Output the [X, Y] coordinate of the center of the cell containing the given text.  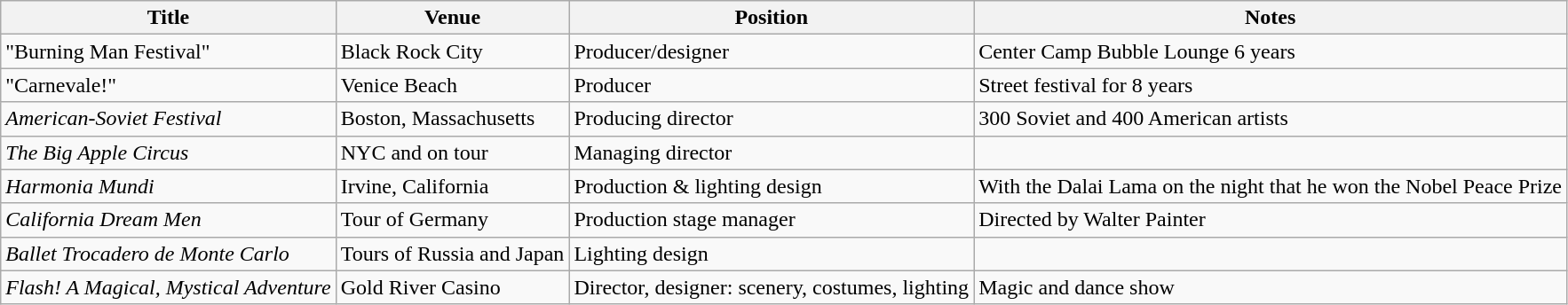
Magic and dance show [1271, 287]
Irvine, California [453, 186]
300 Soviet and 400 American artists [1271, 119]
Gold River Casino [453, 287]
Managing director [772, 152]
Production & lighting design [772, 186]
Tour of Germany [453, 220]
American-Soviet Festival [169, 119]
Street festival for 8 years [1271, 85]
Producer [772, 85]
Venice Beach [453, 85]
Boston, Massachusetts [453, 119]
Center Camp Bubble Lounge 6 years [1271, 51]
Harmonia Mundi [169, 186]
With the Dalai Lama on the night that he won the Nobel Peace Prize [1271, 186]
"Carnevale!" [169, 85]
California Dream Men [169, 220]
Flash! A Magical, Mystical Adventure [169, 287]
Tours of Russia and Japan [453, 254]
Venue [453, 18]
Black Rock City [453, 51]
Producing director [772, 119]
Director, designer: scenery, costumes, lighting [772, 287]
"Burning Man Festival" [169, 51]
The Big Apple Circus [169, 152]
Production stage manager [772, 220]
Position [772, 18]
Producer/designer [772, 51]
Ballet Trocadero de Monte Carlo [169, 254]
Notes [1271, 18]
Directed by Walter Painter [1271, 220]
Title [169, 18]
Lighting design [772, 254]
NYC and on tour [453, 152]
